Identify which cell holds the provided text, then report its [x, y] central coordinate. 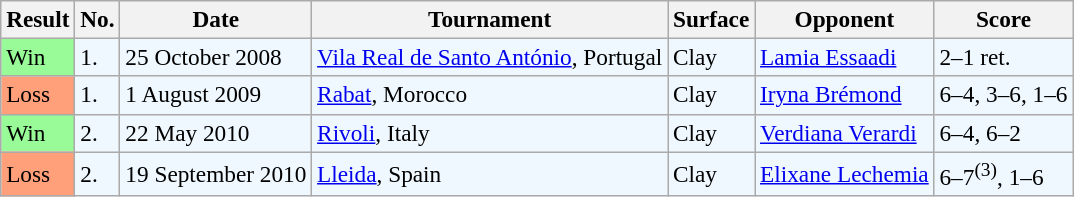
Surface [712, 19]
19 September 2010 [216, 173]
2–1 ret. [1004, 57]
6–7(3), 1–6 [1004, 173]
1 August 2009 [216, 95]
Rabat, Morocco [490, 95]
6–4, 6–2 [1004, 133]
Lamia Essaadi [844, 57]
22 May 2010 [216, 133]
Iryna Brémond [844, 95]
Score [1004, 19]
25 October 2008 [216, 57]
Date [216, 19]
No. [98, 19]
Vila Real de Santo António, Portugal [490, 57]
Lleida, Spain [490, 173]
Result [38, 19]
Verdiana Verardi [844, 133]
Tournament [490, 19]
Opponent [844, 19]
Rivoli, Italy [490, 133]
6–4, 3–6, 1–6 [1004, 95]
Elixane Lechemia [844, 173]
